Return the [x, y] coordinate for the center point of the cell that contains the specified text.  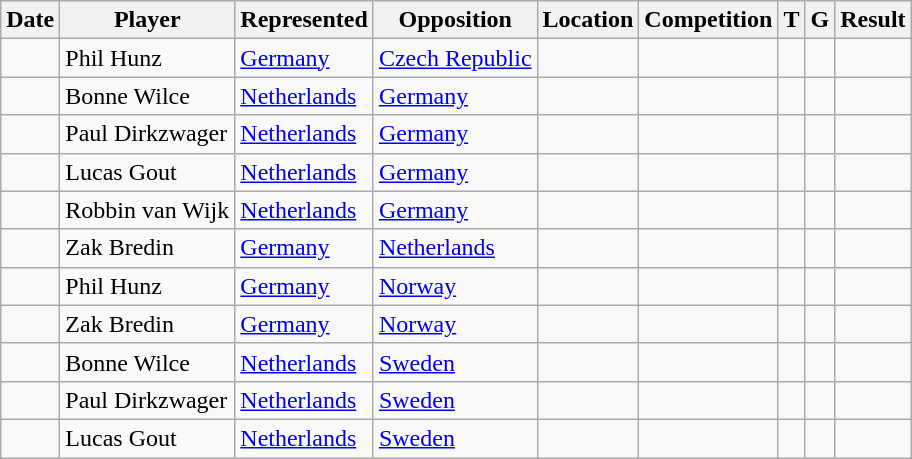
Opposition [455, 20]
Czech Republic [455, 58]
Location [588, 20]
Player [148, 20]
Date [30, 20]
T [792, 20]
Robbin van Wijk [148, 210]
G [820, 20]
Competition [708, 20]
Represented [304, 20]
Result [873, 20]
